Determine the [X, Y] coordinate at the center of the cell enclosing the given text.  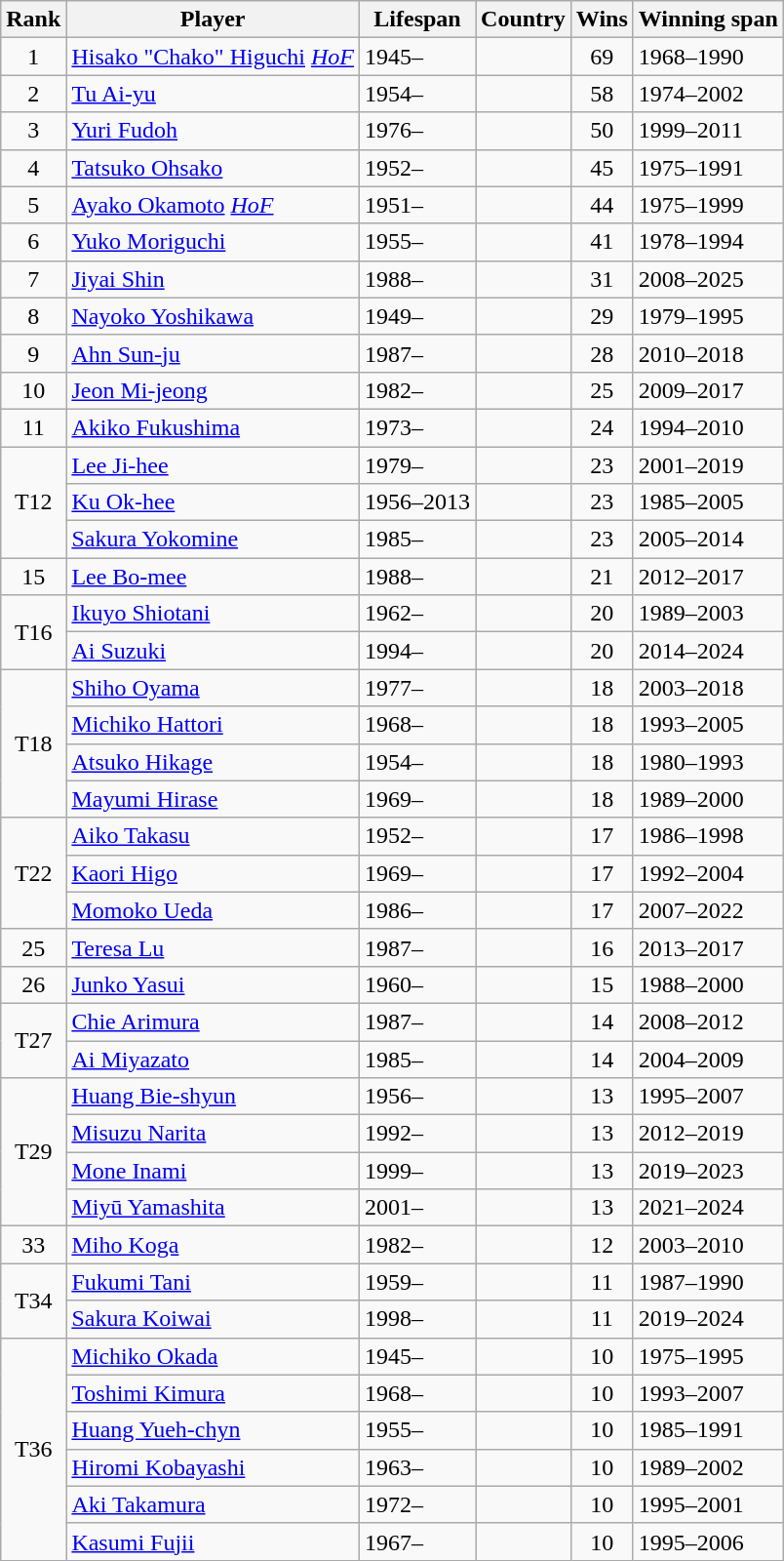
1973– [417, 427]
1977– [417, 688]
Jeon Mi-jeong [213, 390]
Sakura Koiwai [213, 1319]
28 [602, 353]
1993–2007 [708, 1393]
1995–2006 [708, 1541]
Player [213, 20]
45 [602, 168]
2007–2022 [708, 910]
1975–1991 [708, 168]
T27 [33, 1040]
Michiko Hattori [213, 725]
Lee Ji-hee [213, 465]
Aki Takamura [213, 1504]
Ayako Okamoto HoF [213, 205]
69 [602, 57]
16 [602, 947]
1986–1998 [708, 836]
1985–1991 [708, 1430]
2004–2009 [708, 1059]
Ikuyo Shiotani [213, 614]
Akiko Fukushima [213, 427]
2021–2024 [708, 1208]
Misuzu Narita [213, 1134]
1972– [417, 1504]
Hiromi Kobayashi [213, 1467]
T36 [33, 1449]
33 [33, 1245]
2019–2024 [708, 1319]
Tu Ai-yu [213, 94]
Shiho Oyama [213, 688]
1959– [417, 1282]
1994–2010 [708, 427]
7 [33, 279]
1949– [417, 316]
1980–1993 [708, 762]
58 [602, 94]
Wins [602, 20]
Rank [33, 20]
Nayoko Yoshikawa [213, 316]
1989–2000 [708, 799]
1979–1995 [708, 316]
1998– [417, 1319]
2019–2023 [708, 1171]
2010–2018 [708, 353]
21 [602, 577]
3 [33, 131]
Country [524, 20]
Toshimi Kimura [213, 1393]
2009–2017 [708, 390]
Ai Miyazato [213, 1059]
2013–2017 [708, 947]
T22 [33, 873]
Miyū Yamashita [213, 1208]
1967– [417, 1541]
Kasumi Fujii [213, 1541]
Ahn Sun-ju [213, 353]
T16 [33, 632]
1987–1990 [708, 1282]
Lee Bo-mee [213, 577]
4 [33, 168]
1999– [417, 1171]
44 [602, 205]
1992– [417, 1134]
2012–2019 [708, 1134]
Chie Arimura [213, 1021]
Yuri Fudoh [213, 131]
2008–2012 [708, 1021]
5 [33, 205]
2012–2017 [708, 577]
1989–2002 [708, 1467]
1995–2001 [708, 1504]
1992–2004 [708, 873]
Lifespan [417, 20]
1962– [417, 614]
1995–2007 [708, 1097]
1978–1994 [708, 242]
Mayumi Hirase [213, 799]
T12 [33, 502]
Huang Yueh-chyn [213, 1430]
1 [33, 57]
1986– [417, 910]
9 [33, 353]
24 [602, 427]
1963– [417, 1467]
1974–2002 [708, 94]
Fukumi Tani [213, 1282]
Hisako "Chako" Higuchi HoF [213, 57]
29 [602, 316]
26 [33, 984]
2001–2019 [708, 465]
Kaori Higo [213, 873]
1960– [417, 984]
2001– [417, 1208]
1968–1990 [708, 57]
Huang Bie-shyun [213, 1097]
8 [33, 316]
41 [602, 242]
Atsuko Hikage [213, 762]
Junko Yasui [213, 984]
Jiyai Shin [213, 279]
2014–2024 [708, 651]
Teresa Lu [213, 947]
Ai Suzuki [213, 651]
1976– [417, 131]
50 [602, 131]
Sakura Yokomine [213, 540]
Momoko Ueda [213, 910]
31 [602, 279]
6 [33, 242]
Winning span [708, 20]
2008–2025 [708, 279]
Mone Inami [213, 1171]
12 [602, 1245]
2003–2018 [708, 688]
1985–2005 [708, 502]
Aiko Takasu [213, 836]
1975–1995 [708, 1356]
Michiko Okada [213, 1356]
1956–2013 [417, 502]
T34 [33, 1301]
Miho Koga [213, 1245]
T29 [33, 1152]
Tatsuko Ohsako [213, 168]
1989–2003 [708, 614]
1999–2011 [708, 131]
Ku Ok-hee [213, 502]
Yuko Moriguchi [213, 242]
1951– [417, 205]
1994– [417, 651]
1993–2005 [708, 725]
2 [33, 94]
1988–2000 [708, 984]
2003–2010 [708, 1245]
2005–2014 [708, 540]
T18 [33, 743]
1979– [417, 465]
1956– [417, 1097]
1975–1999 [708, 205]
